Detect which cell encompasses the target text, then output its [X, Y] center coordinate. 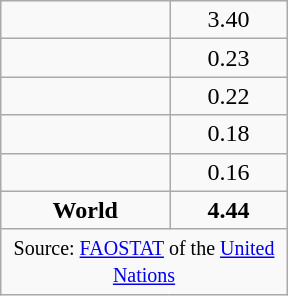
World [86, 210]
Source: FAOSTAT of the United Nations [144, 262]
0.16 [228, 172]
0.23 [228, 58]
0.18 [228, 134]
4.44 [228, 210]
3.40 [228, 20]
0.22 [228, 96]
